Identify which cell holds the provided text, then report its [X, Y] central coordinate. 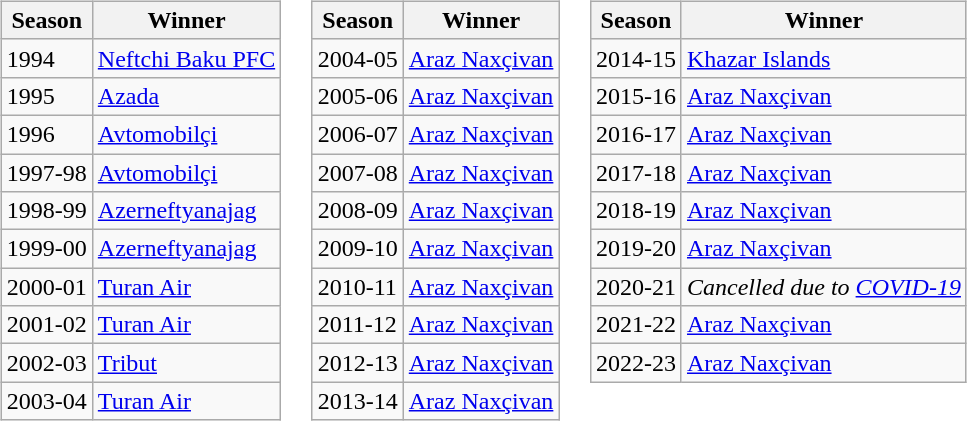
2016-17 [636, 134]
2010-11 [358, 287]
1996 [46, 134]
2014-15 [636, 58]
2006-07 [358, 134]
2007-08 [358, 173]
Cancelled due to COVID-19 [824, 287]
2015-16 [636, 96]
2005-06 [358, 96]
2003-04 [46, 401]
2022-23 [636, 363]
2018-19 [636, 211]
Neftchi Baku PFC [186, 58]
2020-21 [636, 287]
2017-18 [636, 173]
1997-98 [46, 173]
1998-99 [46, 211]
2012-13 [358, 363]
2009-10 [358, 249]
2021-22 [636, 325]
2002-03 [46, 363]
Tribut [186, 363]
Khazar Islands [824, 58]
1999-00 [46, 249]
1995 [46, 96]
2004-05 [358, 58]
2001-02 [46, 325]
2000-01 [46, 287]
2008-09 [358, 211]
2013-14 [358, 401]
2019-20 [636, 249]
1994 [46, 58]
Azada [186, 96]
2011-12 [358, 325]
